Scan for the cell matching the given text and deliver its (X, Y) coordinate at center. 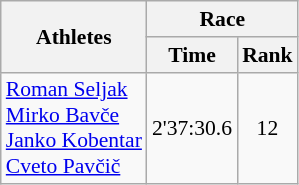
12 (268, 128)
2'37:30.6 (192, 128)
Athletes (74, 36)
Rank (268, 55)
Time (192, 55)
Race (222, 19)
Roman SeljakMirko BavčeJanko KobentarCveto Pavčič (74, 128)
